Pinpoint the cell where the given text exists, returning its [x, y] midpoint coordinate. 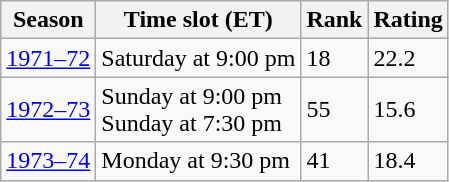
22.2 [408, 58]
Sunday at 9:00 pmSunday at 7:30 pm [198, 110]
15.6 [408, 110]
1973–74 [48, 161]
55 [334, 110]
Time slot (ET) [198, 20]
Rating [408, 20]
1971–72 [48, 58]
Monday at 9:30 pm [198, 161]
18 [334, 58]
18.4 [408, 161]
1972–73 [48, 110]
Rank [334, 20]
Season [48, 20]
41 [334, 161]
Saturday at 9:00 pm [198, 58]
